Determine the (x, y) coordinate at the center of the cell enclosing the given text.  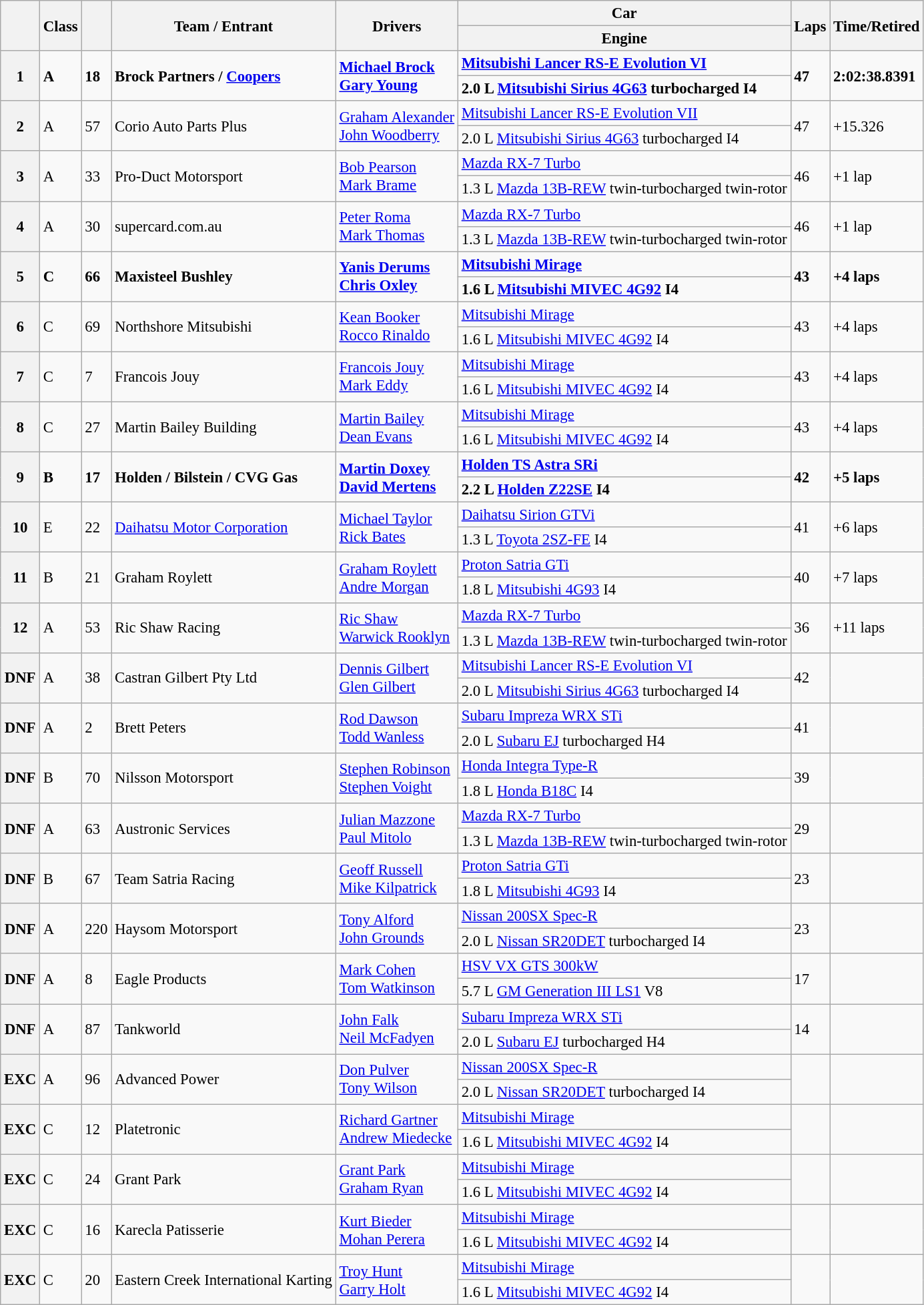
supercard.com.au (223, 227)
87 (96, 1029)
Holden / Bilstein / CVG Gas (223, 478)
Julian Mazzone Paul Mitolo (396, 829)
Laps (810, 25)
5.7 L GM Generation III LS1 V8 (624, 991)
24 (96, 1180)
Rod Dawson Todd Wanless (396, 729)
Dennis Gilbert Glen Gilbert (396, 678)
Mark Cohen Tom Watkinson (396, 979)
Daihatsu Sirion GTVi (624, 515)
Richard Gartner Andrew Miedecke (396, 1129)
Castran Gilbert Pty Ltd (223, 678)
Yanis Derums Chris Oxley (396, 276)
Kean Booker Rocco Rinaldo (396, 327)
Brett Peters (223, 729)
Karecla Patisserie (223, 1229)
+11 laps (877, 627)
Pro-Duct Motorsport (223, 176)
+7 laps (877, 578)
67 (96, 878)
Maxisteel Bushley (223, 276)
John Falk Neil McFadyen (396, 1029)
Martin Doxey David Mertens (396, 478)
11 (20, 578)
Daihatsu Motor Corporation (223, 527)
Honda Integra Type-R (624, 766)
33 (96, 176)
Kurt Bieder Mohan Perera (396, 1229)
96 (96, 1079)
Francois Jouy Mark Eddy (396, 376)
2:02:38.8391 (877, 76)
2.2 L Holden Z22SE I4 (624, 490)
Michael Brock Gary Young (396, 76)
Holden TS Astra SRi (624, 465)
30 (96, 227)
Ric Shaw Warwick Rooklyn (396, 627)
9 (20, 478)
22 (96, 527)
40 (810, 578)
Platetronic (223, 1129)
1.8 L Honda B18C I4 (624, 791)
1.3 L Toyota 2SZ-FE I4 (624, 540)
Brock Partners / Coopers (223, 76)
Graham Roylett (223, 578)
Geoff Russell Mike Kilpatrick (396, 878)
20 (96, 1280)
Michael Taylor Rick Bates (396, 527)
Grant Park Graham Ryan (396, 1180)
Graham Alexander John Woodberry (396, 125)
Peter Roma Mark Thomas (396, 227)
HSV VX GTS 300kW (624, 967)
29 (810, 829)
E (60, 527)
Drivers (396, 25)
1 (20, 76)
10 (20, 527)
18 (96, 76)
Advanced Power (223, 1079)
53 (96, 627)
Nilsson Motorsport (223, 778)
27 (96, 427)
Troy Hunt Garry Holt (396, 1280)
Tony Alford John Grounds (396, 929)
57 (96, 125)
Stephen Robinson Stephen Voight (396, 778)
Martin Bailey Dean Evans (396, 427)
Mitsubishi Lancer RS-E Evolution VII (624, 113)
Bob Pearson Mark Brame (396, 176)
4 (20, 227)
63 (96, 829)
Car (624, 13)
66 (96, 276)
Northshore Mitsubishi (223, 327)
+5 laps (877, 478)
+15.326 (877, 125)
220 (96, 929)
5 (20, 276)
69 (96, 327)
36 (810, 627)
Eastern Creek International Karting (223, 1280)
Martin Bailey Building (223, 427)
Class (60, 25)
Francois Jouy (223, 376)
Team Satria Racing (223, 878)
70 (96, 778)
Haysom Motorsport (223, 929)
Eagle Products (223, 979)
Ric Shaw Racing (223, 627)
21 (96, 578)
Engine (624, 39)
+6 laps (877, 527)
3 (20, 176)
38 (96, 678)
Don Pulver Tony Wilson (396, 1079)
Team / Entrant (223, 25)
6 (20, 327)
Time/Retired (877, 25)
Tankworld (223, 1029)
Grant Park (223, 1180)
Graham Roylett Andre Morgan (396, 578)
Corio Auto Parts Plus (223, 125)
39 (810, 778)
16 (96, 1229)
14 (810, 1029)
Austronic Services (223, 829)
